Scan for the cell matching the given text and deliver its [x, y] coordinate at center. 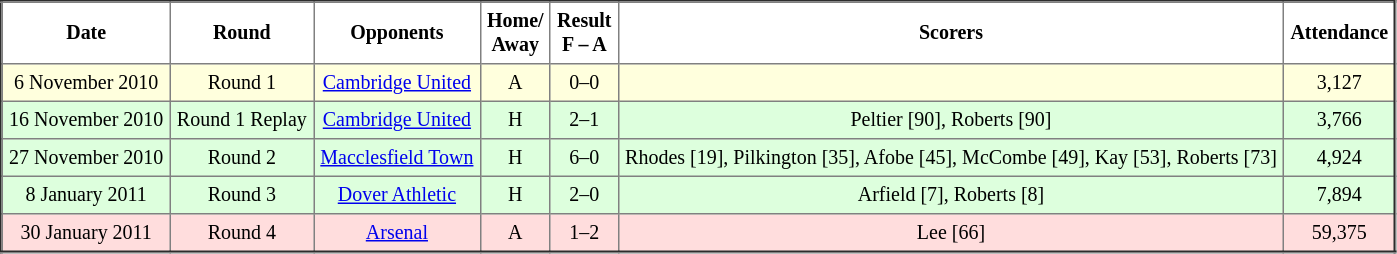
Round 4 [242, 233]
ResultF – A [584, 33]
Attendance [1340, 33]
6–0 [584, 158]
6 November 2010 [86, 83]
8 January 2011 [86, 195]
Rhodes [19], Pilkington [35], Afobe [45], McCombe [49], Kay [53], Roberts [73] [950, 158]
0–0 [584, 83]
2–0 [584, 195]
2–1 [584, 120]
3,127 [1340, 83]
30 January 2011 [86, 233]
Peltier [90], Roberts [90] [950, 120]
16 November 2010 [86, 120]
Macclesfield Town [398, 158]
Home/Away [515, 33]
Scorers [950, 33]
1–2 [584, 233]
4,924 [1340, 158]
3,766 [1340, 120]
59,375 [1340, 233]
Dover Athletic [398, 195]
Opponents [398, 33]
7,894 [1340, 195]
Round 1 Replay [242, 120]
Round [242, 33]
Arsenal [398, 233]
Lee [66] [950, 233]
Arfield [7], Roberts [8] [950, 195]
Round 3 [242, 195]
Round 2 [242, 158]
Round 1 [242, 83]
27 November 2010 [86, 158]
Date [86, 33]
